Locate the cell with the specified text and output its [x, y] center coordinate. 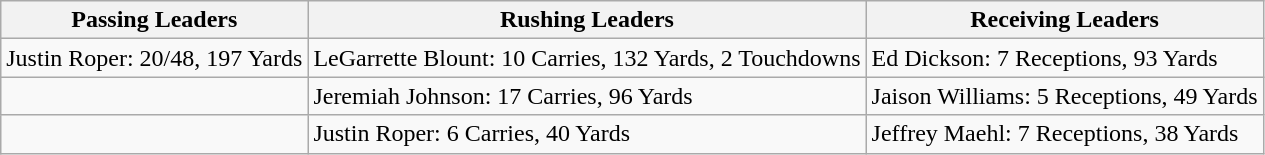
Jeremiah Johnson: 17 Carries, 96 Yards [587, 96]
Jaison Williams: 5 Receptions, 49 Yards [1064, 96]
Receiving Leaders [1064, 20]
Rushing Leaders [587, 20]
LeGarrette Blount: 10 Carries, 132 Yards, 2 Touchdowns [587, 58]
Ed Dickson: 7 Receptions, 93 Yards [1064, 58]
Justin Roper: 6 Carries, 40 Yards [587, 134]
Justin Roper: 20/48, 197 Yards [154, 58]
Jeffrey Maehl: 7 Receptions, 38 Yards [1064, 134]
Passing Leaders [154, 20]
